Return [X, Y] of the center of cell containing provided text 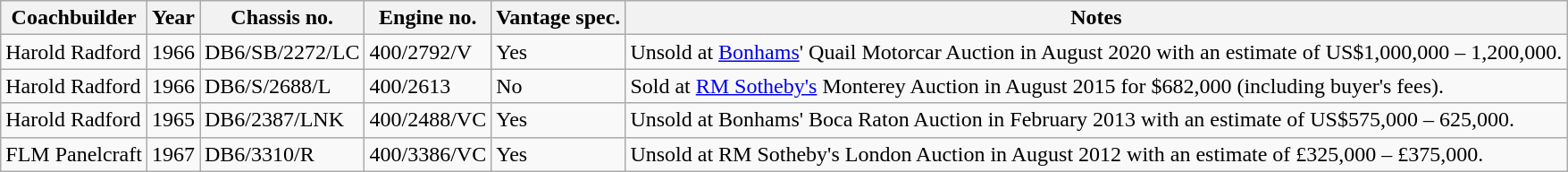
Coachbuilder [74, 18]
Chassis no. [282, 18]
Unsold at Bonhams' Quail Motorcar Auction in August 2020 with an estimate of US$1,000,000 – 1,200,000. [1096, 52]
DB6/S/2688/L [282, 86]
Year [173, 18]
DB6/2387/LNK [282, 120]
400/2613 [428, 86]
Unsold at RM Sotheby's London Auction in August 2012 with an estimate of £325,000 – £375,000. [1096, 154]
DB6/3310/R [282, 154]
Unsold at Bonhams' Boca Raton Auction in February 2013 with an estimate of US$575,000 – 625,000. [1096, 120]
1967 [173, 154]
No [558, 86]
1965 [173, 120]
400/2488/VC [428, 120]
400/2792/V [428, 52]
Engine no. [428, 18]
Notes [1096, 18]
FLM Panelcraft [74, 154]
DB6/SB/2272/LC [282, 52]
Vantage spec. [558, 18]
400/3386/VC [428, 154]
Sold at RM Sotheby's Monterey Auction in August 2015 for $682,000 (including buyer's fees). [1096, 86]
